Search for the cell housing the specified text and yield its [x, y] center coordinate. 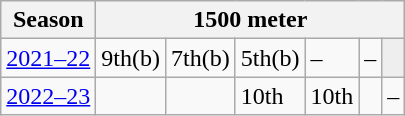
7th(b) [201, 58]
Season [48, 20]
5th(b) [270, 58]
2021–22 [48, 58]
1500 meter [250, 20]
2022–23 [48, 96]
9th(b) [131, 58]
